Provide the [X, Y] coordinate of the cell's center where the given text is located.  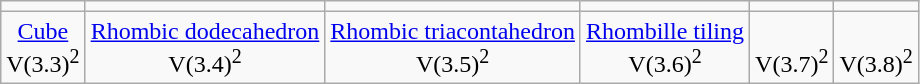
Rhombic dodecahedronV(3.4)2 [205, 48]
Rhombic triacontahedronV(3.5)2 [453, 48]
Rhombille tilingV(3.6)2 [664, 48]
V(3.7)2 [792, 48]
V(3.8)2 [876, 48]
CubeV(3.3)2 [43, 48]
